For the text-containing cell, return its midpoint in [x, y] coordinate format. 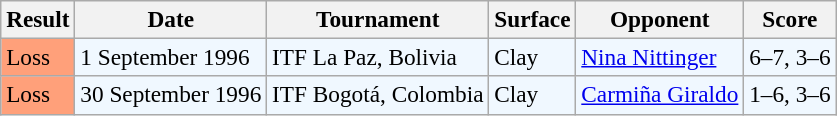
30 September 1996 [171, 95]
6–7, 3–6 [790, 57]
Surface [532, 19]
ITF Bogotá, Colombia [378, 95]
Carmiña Giraldo [660, 95]
Opponent [660, 19]
Tournament [378, 19]
1 September 1996 [171, 57]
Result [38, 19]
Nina Nittinger [660, 57]
Date [171, 19]
ITF La Paz, Bolivia [378, 57]
Score [790, 19]
1–6, 3–6 [790, 95]
